Determine the (x, y) coordinate at the center of the cell enclosing the given text.  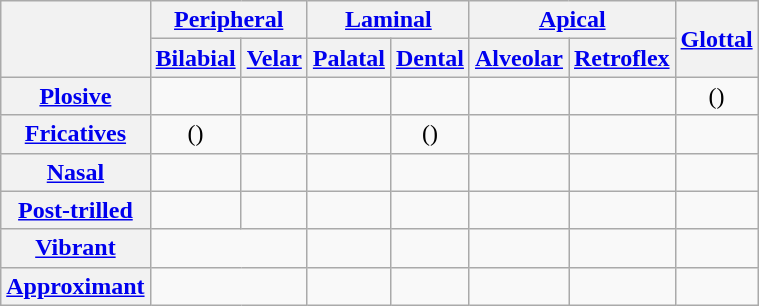
Fricatives (76, 134)
Velar (274, 58)
Alveolar (518, 58)
Nasal (76, 172)
Vibrant (76, 248)
Approximant (76, 286)
Plosive (76, 96)
Apical (572, 20)
Dental (430, 58)
Bilabial (196, 58)
Retroflex (622, 58)
Glottal (716, 39)
Laminal (388, 20)
Peripheral (228, 20)
Palatal (348, 58)
Post-trilled (76, 210)
